Scan for the cell matching the given text and deliver its [x, y] coordinate at center. 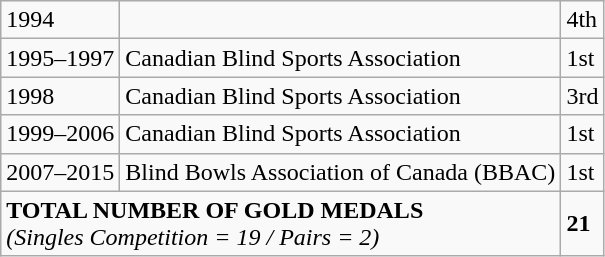
TOTAL NUMBER OF GOLD MEDALS(Singles Competition = 19 / Pairs = 2) [281, 224]
21 [582, 224]
1994 [60, 20]
3rd [582, 96]
Blind Bowls Association of Canada (BBAC) [340, 172]
1998 [60, 96]
4th [582, 20]
1995–1997 [60, 58]
2007–2015 [60, 172]
1999–2006 [60, 134]
